Extract the [X, Y] coordinate from the center of the cell holding the provided text.  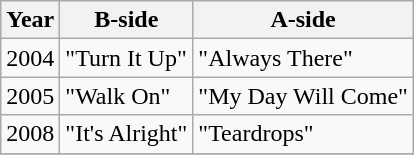
2004 [30, 58]
A-side [304, 20]
2008 [30, 134]
2005 [30, 96]
Year [30, 20]
"Teardrops" [304, 134]
B-side [126, 20]
"Turn It Up" [126, 58]
"Always There" [304, 58]
"Walk On" [126, 96]
"It's Alright" [126, 134]
"My Day Will Come" [304, 96]
